Identify which cell holds the provided text, then report its (X, Y) central coordinate. 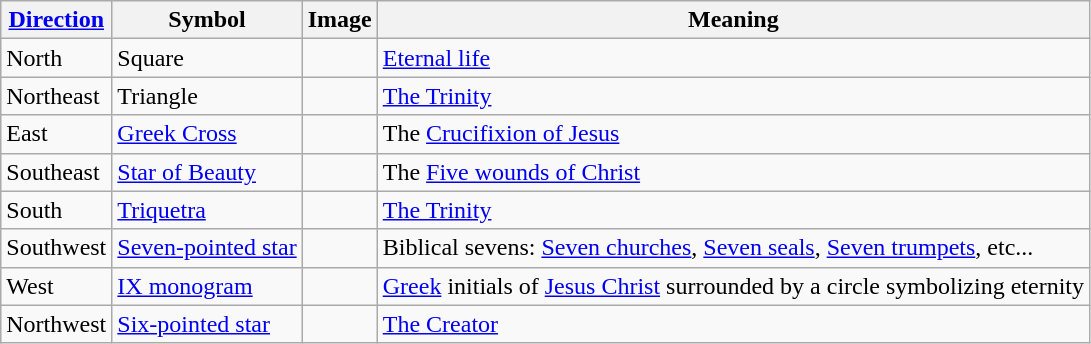
East (56, 134)
Seven-pointed star (207, 248)
IX monogram (207, 286)
North (56, 58)
Star of Beauty (207, 172)
Six-pointed star (207, 324)
South (56, 210)
Direction (56, 20)
West (56, 286)
Southeast (56, 172)
Meaning (733, 20)
Northeast (56, 96)
Square (207, 58)
Triquetra (207, 210)
The Five wounds of Christ (733, 172)
Greek initials of Jesus Christ surrounded by a circle symbolizing eternity (733, 286)
Eternal life (733, 58)
Northwest (56, 324)
Biblical sevens: Seven churches, Seven seals, Seven trumpets, etc... (733, 248)
The Crucifixion of Jesus (733, 134)
Symbol (207, 20)
The Creator (733, 324)
Triangle (207, 96)
Southwest (56, 248)
Greek Cross (207, 134)
Image (340, 20)
